Find where the given text appears and provide that cell's center as [X, Y] coordinate. 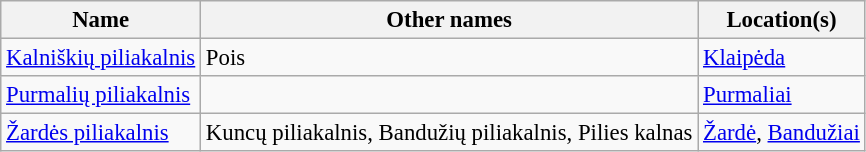
Purmalių piliakalnis [101, 95]
Name [101, 20]
Location(s) [782, 20]
Žardės piliakalnis [101, 133]
Purmaliai [782, 95]
Pois [450, 58]
Kuncų piliakalnis, Bandužių piliakalnis, Pilies kalnas [450, 133]
Klaipėda [782, 58]
Other names [450, 20]
Žardė, Bandužiai [782, 133]
Kalniškių piliakalnis [101, 58]
